Detect which cell encompasses the target text, then output its [X, Y] center coordinate. 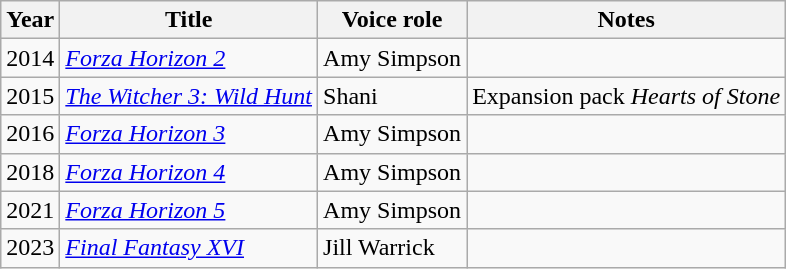
Final Fantasy XVI [189, 248]
2021 [30, 210]
The Witcher 3: Wild Hunt [189, 96]
Jill Warrick [392, 248]
2023 [30, 248]
Forza Horizon 4 [189, 172]
Title [189, 20]
Forza Horizon 5 [189, 210]
2015 [30, 96]
Voice role [392, 20]
Forza Horizon 3 [189, 134]
Notes [626, 20]
Year [30, 20]
Forza Horizon 2 [189, 58]
2014 [30, 58]
2016 [30, 134]
Shani [392, 96]
Expansion pack Hearts of Stone [626, 96]
2018 [30, 172]
